Extract the [X, Y] coordinate from the center of the cell holding the provided text.  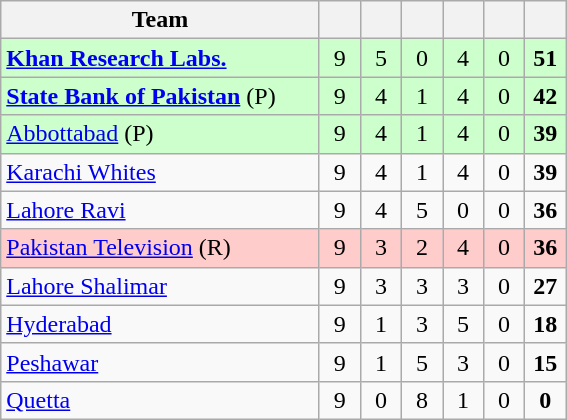
42 [546, 96]
18 [546, 324]
Peshawar [160, 362]
Quetta [160, 400]
51 [546, 58]
Lahore Ravi [160, 210]
15 [546, 362]
Team [160, 20]
Lahore Shalimar [160, 286]
State Bank of Pakistan (P) [160, 96]
2 [422, 248]
Abbottabad (P) [160, 134]
27 [546, 286]
8 [422, 400]
Hyderabad [160, 324]
Khan Research Labs. [160, 58]
Pakistan Television (R) [160, 248]
Karachi Whites [160, 172]
